Search for the cell housing the specified text and yield its [X, Y] center coordinate. 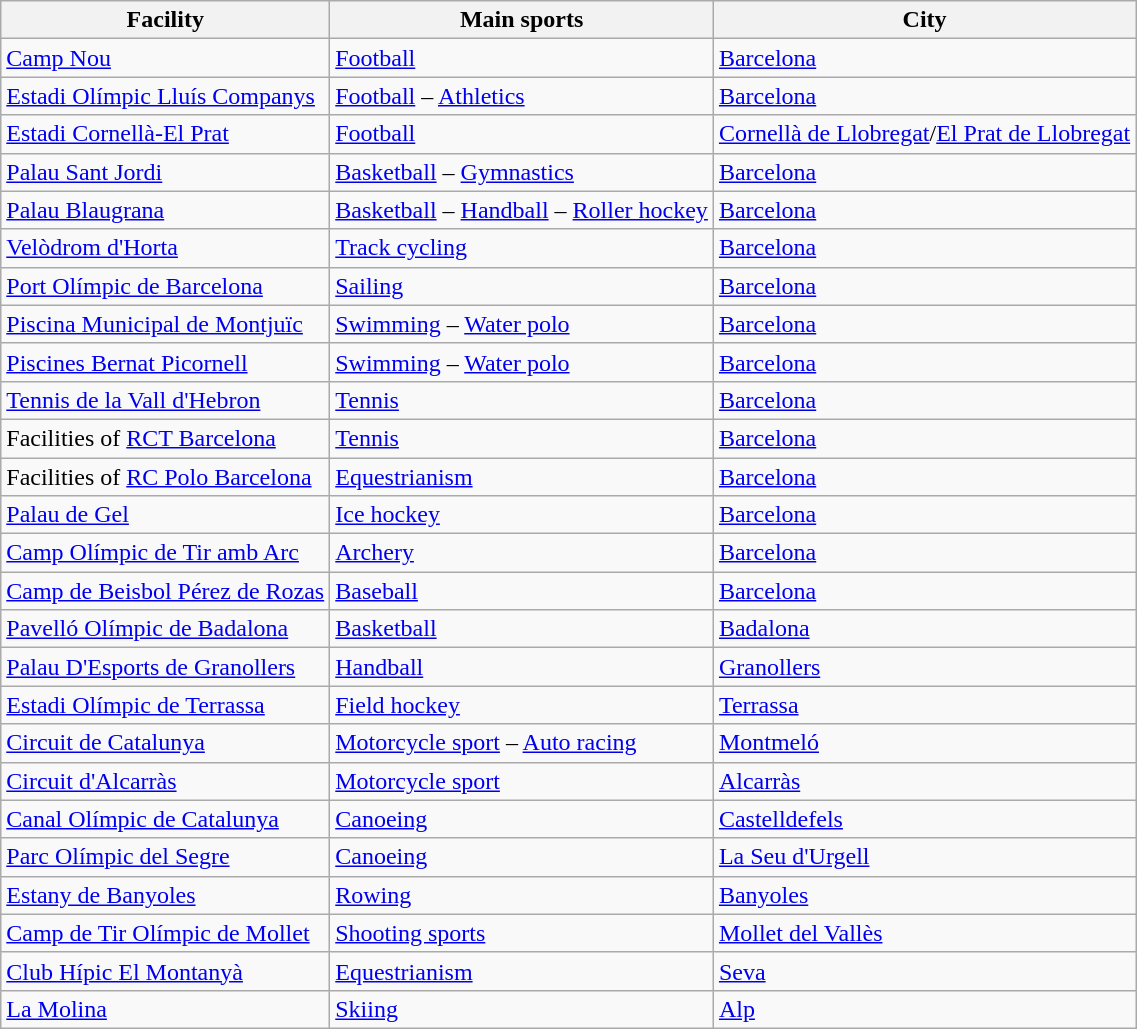
Estadi Cornellà-El Prat [166, 134]
Montmeló [924, 743]
Mollet del Vallès [924, 933]
Shooting sports [522, 933]
Baseball [522, 591]
Palau D'Esports de Granollers [166, 667]
Facility [166, 20]
Castelldefels [924, 819]
Ice hockey [522, 515]
Rowing [522, 895]
Badalona [924, 629]
Circuit de Catalunya [166, 743]
Club Hípic El Montanyà [166, 971]
Field hockey [522, 705]
Sailing [522, 286]
Estadi Olímpic de Terrassa [166, 705]
Camp de Tir Olímpic de Mollet [166, 933]
Facilities of RC Polo Barcelona [166, 477]
Velòdrom d'Horta [166, 248]
Estadi Olímpic Lluís Companys [166, 96]
Palau Sant Jordi [166, 172]
La Seu d'Urgell [924, 857]
Camp Nou [166, 58]
Banyoles [924, 895]
Facilities of RCT Barcelona [166, 438]
Basketball [522, 629]
Football – Athletics [522, 96]
Circuit d'Alcarràs [166, 781]
Terrassa [924, 705]
Skiing [522, 1009]
Camp de Beisbol Pérez de Rozas [166, 591]
Granollers [924, 667]
Estany de Banyoles [166, 895]
Seva [924, 971]
Handball [522, 667]
Piscina Municipal de Montjuïc [166, 324]
Canal Olímpic de Catalunya [166, 819]
Alp [924, 1009]
City [924, 20]
Tennis de la Vall d'Hebron [166, 400]
La Molina [166, 1009]
Palau Blaugrana [166, 210]
Track cycling [522, 248]
Motorcycle sport [522, 781]
Main sports [522, 20]
Pavelló Olímpic de Badalona [166, 629]
Basketball – Handball – Roller hockey [522, 210]
Motorcycle sport – Auto racing [522, 743]
Archery [522, 553]
Alcarràs [924, 781]
Parc Olímpic del Segre [166, 857]
Port Olímpic de Barcelona [166, 286]
Piscines Bernat Picornell [166, 362]
Cornellà de Llobregat/El Prat de Llobregat [924, 134]
Camp Olímpic de Tir amb Arc [166, 553]
Palau de Gel [166, 515]
Basketball – Gymnastics [522, 172]
